Find where the given text appears and provide that cell's center as [X, Y] coordinate. 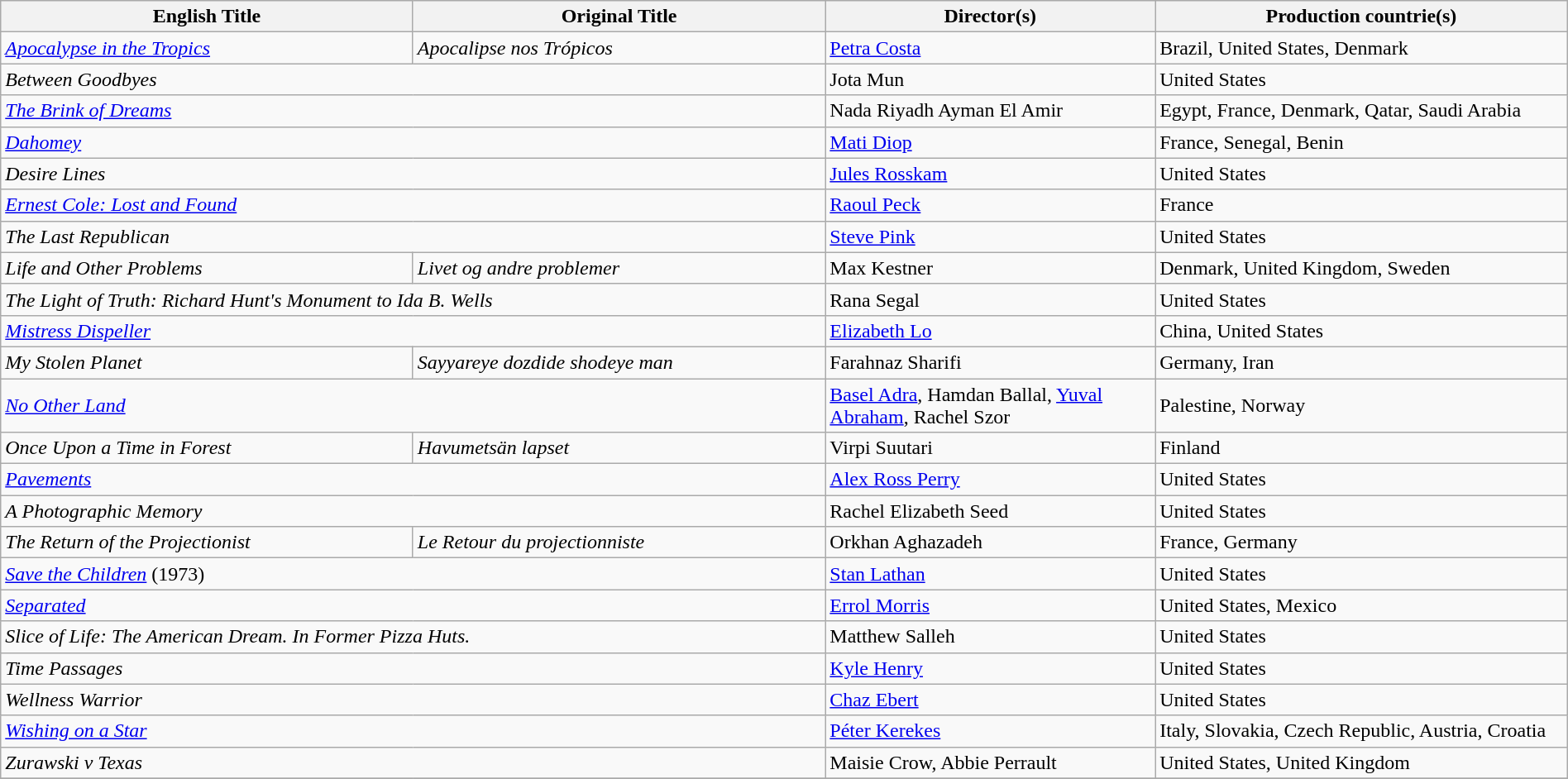
Péter Kerekes [991, 731]
France [1361, 205]
Denmark, United Kingdom, Sweden [1361, 268]
Brazil, United States, Denmark [1361, 48]
Alex Ross Perry [991, 480]
Nada Riyadh Ayman El Amir [991, 111]
Chaz Ebert [991, 700]
France, Senegal, Benin [1361, 142]
Mistress Dispeller [414, 331]
The Return of the Projectionist [207, 542]
Palestine, Norway [1361, 405]
Mati Diop [991, 142]
Jules Rosskam [991, 174]
The Brink of Dreams [414, 111]
Stan Lathan [991, 574]
Virpi Suutari [991, 448]
Jota Mun [991, 79]
Basel Adra, Hamdan Ballal, Yuval Abraham, Rachel Szor [991, 405]
United States, Mexico [1361, 605]
The Last Republican [414, 237]
Italy, Slovakia, Czech Republic, Austria, Croatia [1361, 731]
Apocalypse in the Tropics [207, 48]
Director(s) [991, 17]
Sayyareye dozdide shodeye man [619, 362]
English Title [207, 17]
Wellness Warrior [414, 700]
Desire Lines [414, 174]
Errol Morris [991, 605]
Ernest Cole: Lost and Found [414, 205]
Elizabeth Lo [991, 331]
Max Kestner [991, 268]
The Light of Truth: Richard Hunt's Monument to Ida B. Wells [414, 299]
China, United States [1361, 331]
Farahnaz Sharifi [991, 362]
France, Germany [1361, 542]
Petra Costa [991, 48]
Kyle Henry [991, 668]
Finland [1361, 448]
Orkhan Aghazadeh [991, 542]
Steve Pink [991, 237]
Zurawski v Texas [414, 762]
Le Retour du projectionniste [619, 542]
Save the Children (1973) [414, 574]
Between Goodbyes [414, 79]
Time Passages [414, 668]
Slice of Life: The American Dream. In Former Pizza Huts. [414, 637]
Maisie Crow, Abbie Perrault [991, 762]
Once Upon a Time in Forest [207, 448]
Life and Other Problems [207, 268]
Original Title [619, 17]
Pavements [414, 480]
No Other Land [414, 405]
Matthew Salleh [991, 637]
Rana Segal [991, 299]
Rachel Elizabeth Seed [991, 511]
Havumetsän lapset [619, 448]
Wishing on a Star [414, 731]
Separated [414, 605]
Apocalipse nos Trópicos [619, 48]
My Stolen Planet [207, 362]
Production countrie(s) [1361, 17]
Livet og andre problemer [619, 268]
Germany, Iran [1361, 362]
Raoul Peck [991, 205]
Egypt, France, Denmark, Qatar, Saudi Arabia [1361, 111]
United States, United Kingdom [1361, 762]
A Photographic Memory [414, 511]
Dahomey [414, 142]
